Find where the given text appears and provide that cell's center as [X, Y] coordinate. 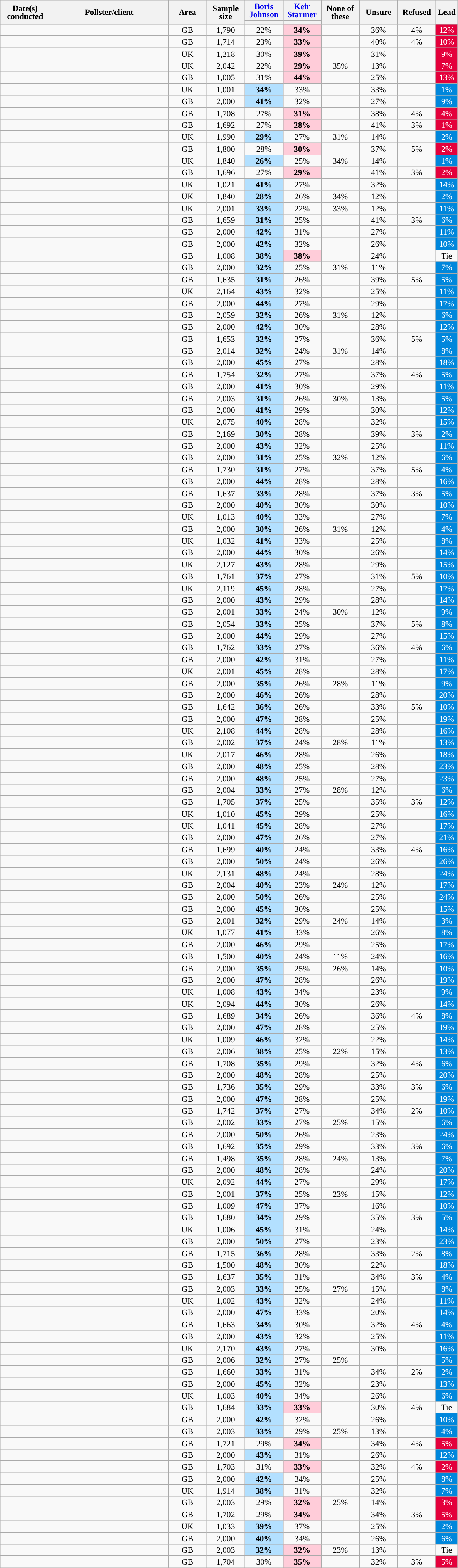
1,642 [226, 707]
2,042 [226, 66]
Pollster/client [109, 12]
1,705 [226, 802]
Date(s)conducted [25, 12]
1,714 [226, 42]
2,127 [226, 565]
1,013 [226, 517]
1,696 [226, 172]
2,014 [226, 351]
2,017 [226, 755]
1,006 [226, 1229]
1,730 [226, 469]
1,653 [226, 339]
21% [447, 838]
1,754 [226, 375]
2,164 [226, 291]
1,680 [226, 1218]
1,005 [226, 78]
2,075 [226, 422]
1,704 [226, 1562]
1,033 [226, 1526]
1,663 [226, 1325]
2,169 [226, 434]
1,914 [226, 1491]
1,002 [226, 1301]
1,721 [226, 1443]
2,054 [226, 624]
Lead [447, 12]
1,761 [226, 576]
Unsure [379, 12]
1,800 [226, 149]
2,119 [226, 588]
1,742 [226, 1111]
1,032 [226, 541]
Boris Johnson [264, 10]
1,684 [226, 1408]
1,703 [226, 1467]
Sample size [226, 12]
None of these [340, 12]
1,702 [226, 1515]
2,131 [226, 873]
1,762 [226, 648]
1,635 [226, 279]
1,736 [226, 1087]
1,498 [226, 1158]
1,699 [226, 849]
1,077 [226, 932]
1,218 [226, 54]
1,021 [226, 185]
2,170 [226, 1348]
2,094 [226, 1004]
Keir Starmer [302, 10]
Area [187, 12]
2,059 [226, 315]
1,660 [226, 1372]
1,010 [226, 814]
1,041 [226, 826]
2,108 [226, 731]
2,092 [226, 1182]
1,001 [226, 89]
1,689 [226, 1016]
1,659 [226, 220]
1,715 [226, 1253]
1,990 [226, 137]
1,003 [226, 1396]
1,790 [226, 30]
Refused [417, 12]
